Extract the [X, Y] coordinate from the center of the cell holding the provided text.  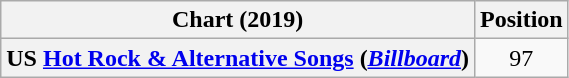
Chart (2019) [238, 20]
Position [521, 20]
US Hot Rock & Alternative Songs (Billboard) [238, 58]
97 [521, 58]
